Find where the given text appears and provide that cell's center as (X, Y) coordinate. 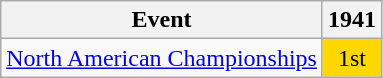
1941 (352, 20)
Event (162, 20)
1st (352, 58)
North American Championships (162, 58)
